Identify which cell holds the provided text, then report its [x, y] central coordinate. 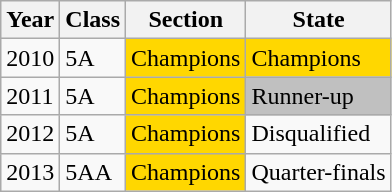
2011 [30, 96]
5AA [93, 172]
Section [186, 20]
State [318, 20]
2013 [30, 172]
2012 [30, 134]
Disqualified [318, 134]
Class [93, 20]
Quarter-finals [318, 172]
2010 [30, 58]
Year [30, 20]
Runner-up [318, 96]
